For the text-containing cell, return its midpoint in [X, Y] coordinate format. 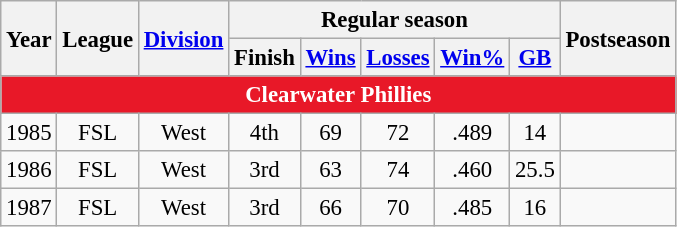
Win% [472, 58]
Year [29, 38]
25.5 [535, 170]
GB [535, 58]
4th [264, 133]
Division [183, 38]
74 [398, 170]
.485 [472, 208]
.460 [472, 170]
Regular season [394, 20]
Losses [398, 58]
.489 [472, 133]
69 [330, 133]
16 [535, 208]
League [98, 38]
66 [330, 208]
Finish [264, 58]
Wins [330, 58]
70 [398, 208]
Postseason [618, 38]
1987 [29, 208]
63 [330, 170]
72 [398, 133]
1985 [29, 133]
14 [535, 133]
1986 [29, 170]
Clearwater Phillies [338, 95]
